Extract the (X, Y) coordinate from the center of the cell holding the provided text.  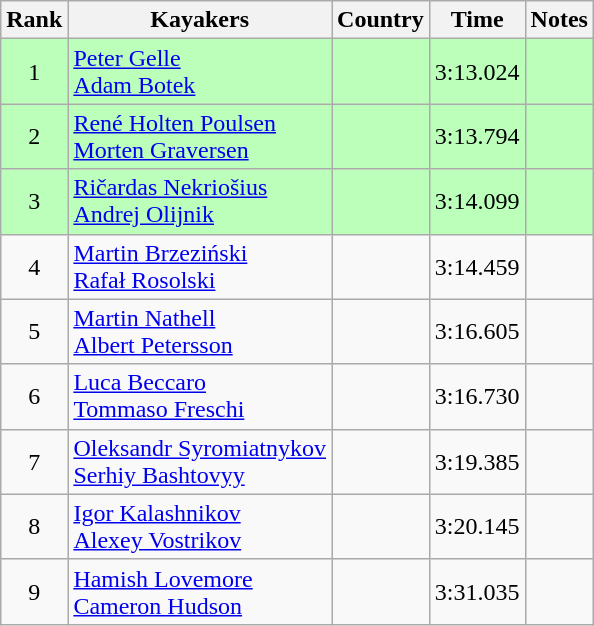
Country (381, 20)
1 (34, 72)
5 (34, 332)
Luca BeccaroTommaso Freschi (200, 396)
Notes (559, 20)
Martin BrzezińskiRafał Rosolski (200, 266)
3:13.024 (477, 72)
Rank (34, 20)
3:14.459 (477, 266)
3:16.730 (477, 396)
Kayakers (200, 20)
Peter GelleAdam Botek (200, 72)
Time (477, 20)
3:14.099 (477, 202)
Martin NathellAlbert Petersson (200, 332)
Igor KalashnikovAlexey Vostrikov (200, 526)
3:16.605 (477, 332)
Ričardas NekriošiusAndrej Olijnik (200, 202)
Hamish LovemoreCameron Hudson (200, 592)
3:31.035 (477, 592)
7 (34, 462)
René Holten PoulsenMorten Graversen (200, 136)
2 (34, 136)
Oleksandr SyromiatnykovSerhiy Bashtovyy (200, 462)
6 (34, 396)
3:13.794 (477, 136)
4 (34, 266)
3 (34, 202)
9 (34, 592)
8 (34, 526)
3:20.145 (477, 526)
3:19.385 (477, 462)
